Return (x, y) of the center of cell containing provided text 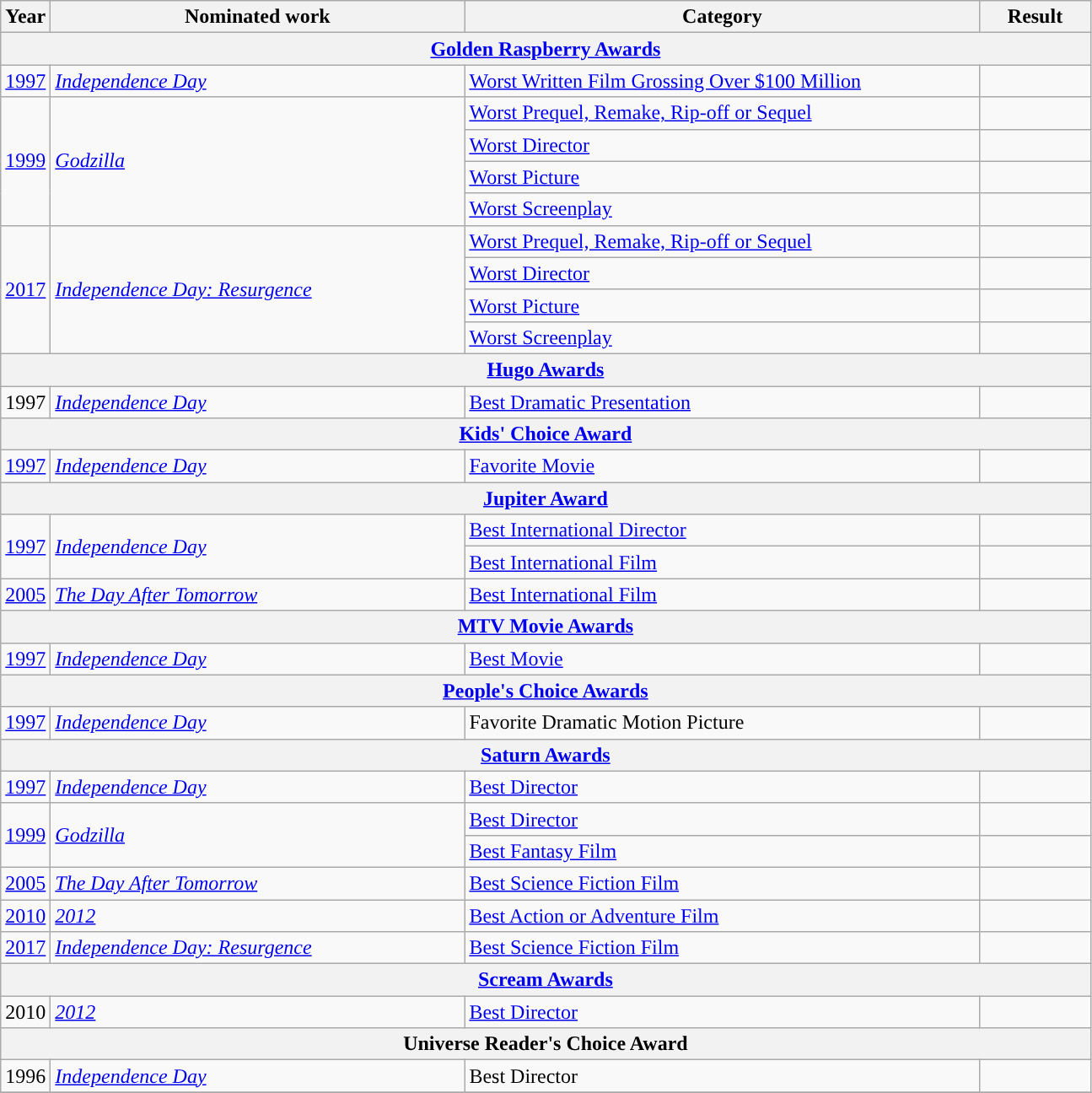
Result (1036, 17)
People's Choice Awards (546, 691)
Kids' Choice Award (546, 434)
Favorite Movie (722, 466)
MTV Movie Awards (546, 627)
Best Fantasy Film (722, 851)
Hugo Awards (546, 369)
Best Movie (722, 659)
Saturn Awards (546, 755)
Best Dramatic Presentation (722, 402)
Year (25, 17)
Nominated work (258, 17)
Favorite Dramatic Motion Picture (722, 723)
1996 (25, 1076)
Best Action or Adventure Film (722, 915)
Jupiter Award (546, 498)
Universe Reader's Choice Award (546, 1044)
Golden Raspberry Awards (546, 49)
Worst Written Film Grossing Over $100 Million (722, 81)
Category (722, 17)
Scream Awards (546, 980)
Best International Director (722, 530)
